Output the [x, y] coordinate of the center of the cell containing the given text.  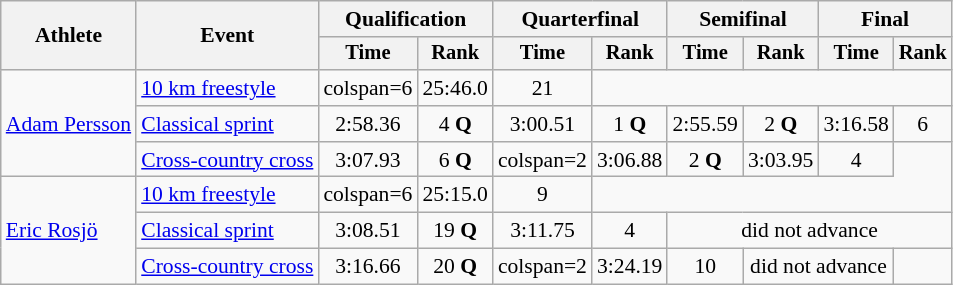
9 [542, 195]
Eric Rosjö [68, 230]
Semifinal [742, 19]
3:16.58 [856, 124]
Qualification [406, 19]
3:00.51 [542, 124]
3:03.95 [780, 160]
21 [542, 88]
3:07.93 [368, 160]
6 Q [454, 160]
Final [884, 19]
3:24.19 [630, 267]
Adam Persson [68, 124]
1 Q [630, 124]
2:55.59 [704, 124]
4 Q [454, 124]
3:06.88 [630, 160]
Event [227, 36]
25:15.0 [454, 195]
10 [704, 267]
2:58.36 [368, 124]
25:46.0 [454, 88]
3:16.66 [368, 267]
3:08.51 [368, 231]
Athlete [68, 36]
Quarterfinal [580, 19]
19 Q [454, 231]
20 Q [454, 267]
3:11.75 [542, 231]
6 [923, 124]
